Provide the [X, Y] coordinate of the cell's center where the given text is located.  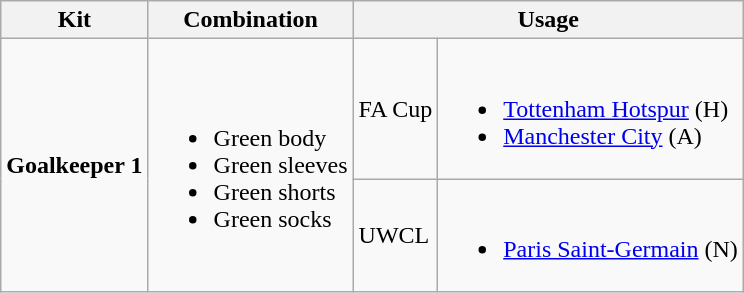
Paris Saint-Germain (N) [591, 236]
Tottenham Hotspur (H)Manchester City (A) [591, 109]
FA Cup [396, 109]
Goalkeeper 1 [74, 166]
Usage [548, 20]
Combination [250, 20]
UWCL [396, 236]
Green bodyGreen sleevesGreen shortsGreen socks [250, 166]
Kit [74, 20]
